Identify which cell holds the provided text, then report its [X, Y] central coordinate. 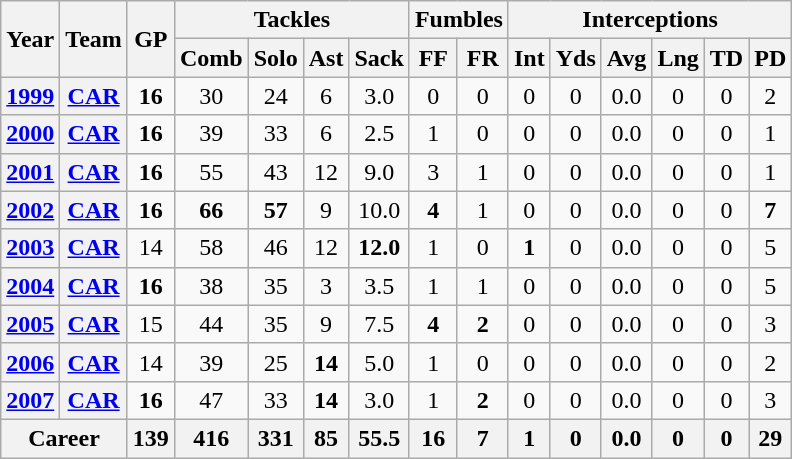
57 [276, 210]
9.0 [379, 172]
2002 [30, 210]
Year [30, 39]
55.5 [379, 438]
Lng [678, 58]
85 [326, 438]
55 [211, 172]
29 [770, 438]
2005 [30, 324]
TD [726, 58]
Yds [576, 58]
24 [276, 96]
Ast [326, 58]
GP [150, 39]
10.0 [379, 210]
30 [211, 96]
2000 [30, 134]
Sack [379, 58]
Int [529, 58]
Interceptions [650, 20]
2006 [30, 362]
38 [211, 286]
Avg [626, 58]
Fumbles [458, 20]
PD [770, 58]
139 [150, 438]
66 [211, 210]
FR [482, 58]
Career [64, 438]
3.5 [379, 286]
331 [276, 438]
25 [276, 362]
416 [211, 438]
Solo [276, 58]
5.0 [379, 362]
2.5 [379, 134]
12.0 [379, 248]
2001 [30, 172]
58 [211, 248]
2004 [30, 286]
FF [433, 58]
46 [276, 248]
15 [150, 324]
2003 [30, 248]
Comb [211, 58]
1999 [30, 96]
2007 [30, 400]
Tackles [292, 20]
43 [276, 172]
44 [211, 324]
Team [94, 39]
47 [211, 400]
7.5 [379, 324]
